Determine the [X, Y] coordinate at the center of the cell enclosing the given text.  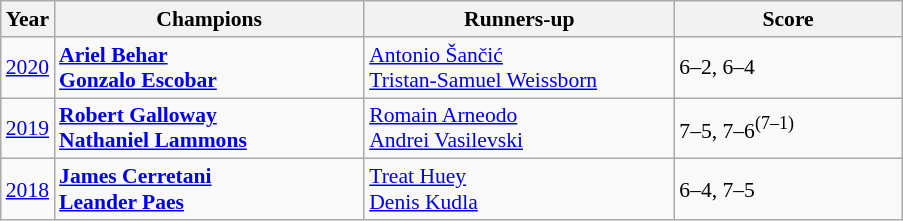
7–5, 7–6(7–1) [788, 128]
Treat Huey Denis Kudla [519, 190]
2018 [28, 190]
Score [788, 19]
James Cerretani Leander Paes [209, 190]
Champions [209, 19]
Romain Arneodo Andrei Vasilevski [519, 128]
Ariel Behar Gonzalo Escobar [209, 68]
6–2, 6–4 [788, 68]
Antonio Šančić Tristan-Samuel Weissborn [519, 68]
Runners-up [519, 19]
2020 [28, 68]
6–4, 7–5 [788, 190]
Year [28, 19]
2019 [28, 128]
Robert Galloway Nathaniel Lammons [209, 128]
